From the cell containing the given text, extract its center point as [X, Y] coordinate. 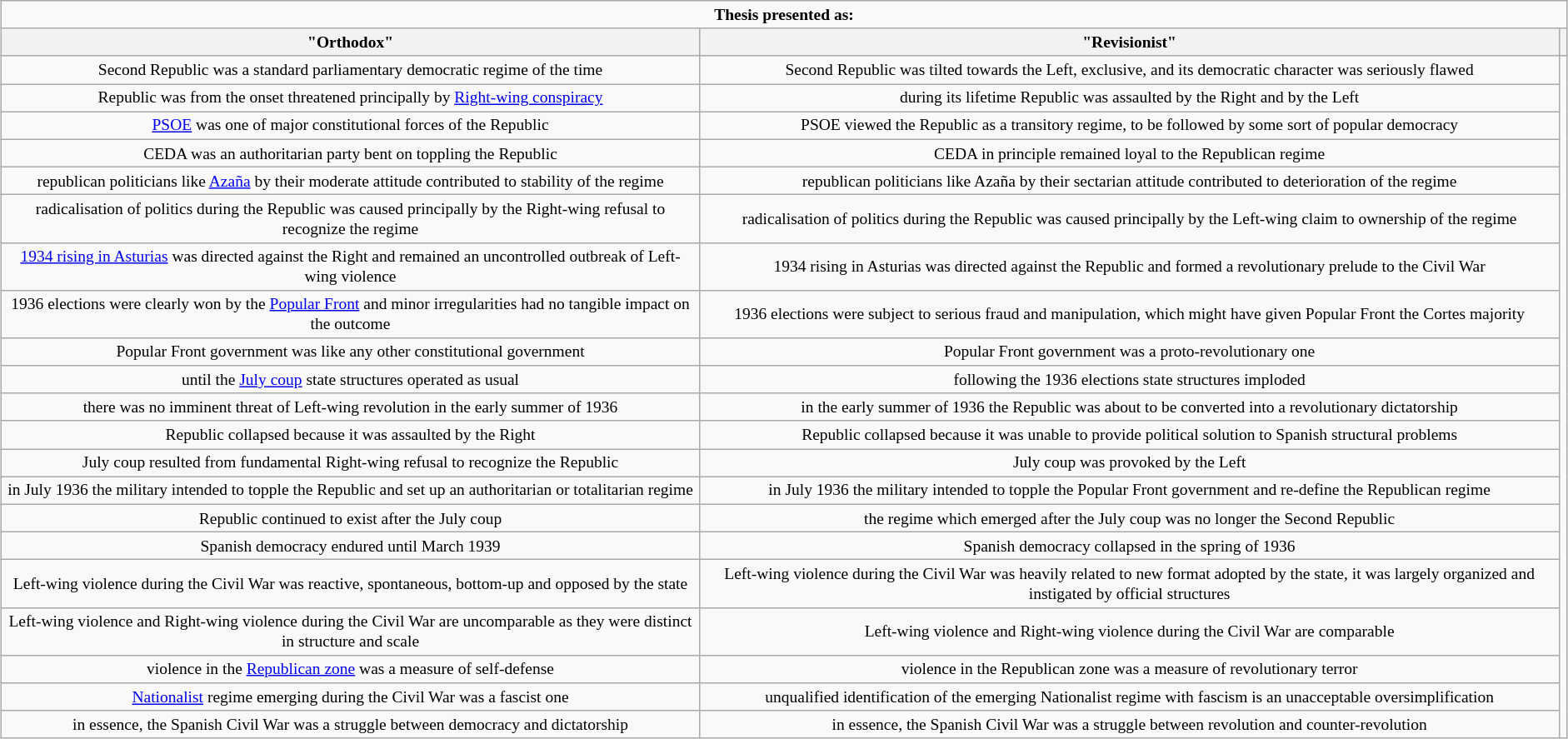
violence in the Republican zone was a measure of self-defense [350, 668]
Nationalist regime emerging during the Civil War was a fascist one [350, 697]
Popular Front government was a proto-revolutionary one [1130, 352]
until the July coup state structures operated as usual [350, 380]
in essence, the Spanish Civil War was a struggle between democracy and dictatorship [350, 725]
1936 elections were subject to serious fraud and manipulation, which might have given Popular Front the Cortes majority [1130, 313]
republican politicians like Azaña by their moderate attitude contributed to stability of the regime [350, 180]
July coup was provoked by the Left [1130, 463]
CEDA was an authoritarian party bent on toppling the Republic [350, 153]
in July 1936 the military intended to topple the Republic and set up an authoritarian or totalitarian regime [350, 490]
Popular Front government was like any other constitutional government [350, 352]
"Revisionist" [1130, 42]
Left-wing violence and Right-wing violence during the Civil War are comparable [1130, 632]
Left-wing violence and Right-wing violence during the Civil War are uncomparable as they were distinct in structure and scale [350, 632]
radicalisation of politics during the Republic was caused principally by the Left-wing claim to ownership of the regime [1130, 218]
"Orthodox" [350, 42]
there was no imminent threat of Left-wing revolution in the early summer of 1936 [350, 407]
the regime which emerged after the July coup was no longer the Second Republic [1130, 518]
Second Republic was tilted towards the Left, exclusive, and its democratic character was seriously flawed [1130, 70]
Spanish democracy collapsed in the spring of 1936 [1130, 547]
Thesis presented as: [784, 15]
July coup resulted from fundamental Right-wing refusal to recognize the Republic [350, 463]
Republic collapsed because it was assaulted by the Right [350, 435]
unqualified identification of the emerging Nationalist regime with fascism is an unacceptable oversimplification [1130, 697]
following the 1936 elections state structures imploded [1130, 380]
Republic continued to exist after the July coup [350, 518]
1934 rising in Asturias was directed against the Republic and formed a revolutionary prelude to the Civil War [1130, 267]
in essence, the Spanish Civil War was a struggle between revolution and counter-revolution [1130, 725]
1936 elections were clearly won by the Popular Front and minor irregularities had no tangible impact on the outcome [350, 313]
in July 1936 the military intended to topple the Popular Front government and re-define the Republican regime [1130, 490]
PSOE was one of major constitutional forces of the Republic [350, 125]
republican politicians like Azaña by their sectarian attitude contributed to deterioration of the regime [1130, 180]
during its lifetime Republic was assaulted by the Right and by the Left [1130, 98]
1934 rising in Asturias was directed against the Right and remained an uncontrolled outbreak of Left-wing violence [350, 267]
Republic was from the onset threatened principally by Right-wing conspiracy [350, 98]
Second Republic was a standard parliamentary democratic regime of the time [350, 70]
violence in the Republican zone was a measure of revolutionary terror [1130, 668]
CEDA in principle remained loyal to the Republican regime [1130, 153]
Left-wing violence during the Civil War was reactive, spontaneous, bottom-up and opposed by the state [350, 583]
radicalisation of politics during the Republic was caused principally by the Right-wing refusal to recognize the regime [350, 218]
in the early summer of 1936 the Republic was about to be converted into a revolutionary dictatorship [1130, 407]
Spanish democracy endured until March 1939 [350, 547]
PSOE viewed the Republic as a transitory regime, to be followed by some sort of popular democracy [1130, 125]
Republic collapsed because it was unable to provide political solution to Spanish structural problems [1130, 435]
